Extract the (x, y) coordinate from the center of the cell holding the provided text.  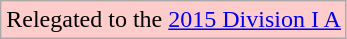
Relegated to the 2015 Division I A (174, 20)
